Search for the cell housing the specified text and yield its (X, Y) center coordinate. 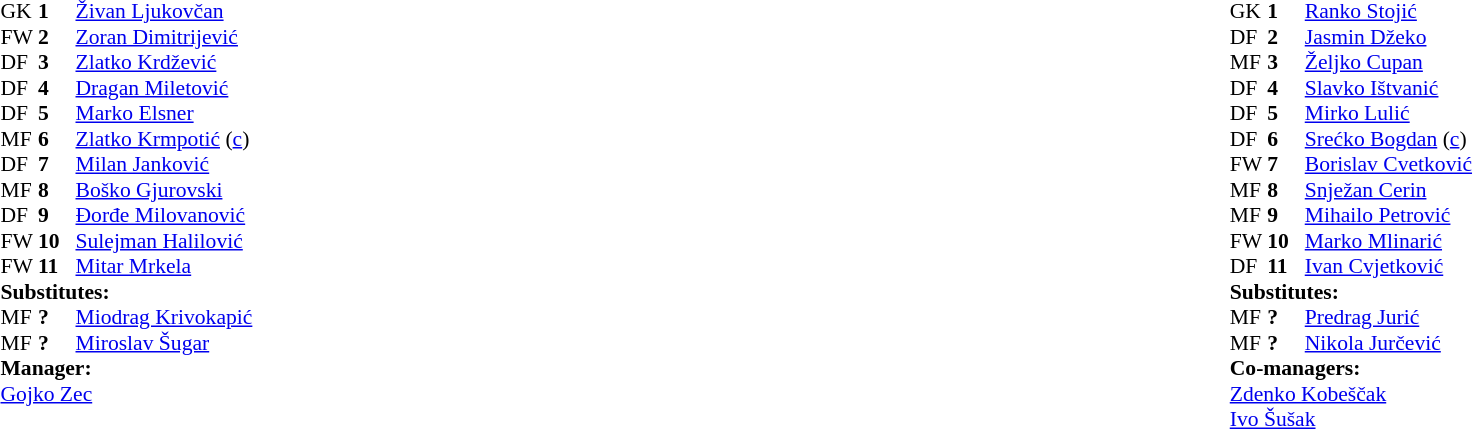
Gojko Zec (188, 394)
Sulejman Halilović (226, 241)
Substitutes: (188, 292)
Dragan Miletović (226, 88)
Miodrag Krivokapić (226, 317)
Manager: (188, 369)
Đorđe Milovanović (226, 215)
Milan Janković (226, 165)
Zlatko Krdžević (226, 63)
Zoran Dimitrijević (226, 37)
Miroslav Šugar (226, 343)
Boško Gjurovski (226, 190)
Zlatko Krmpotić (c) (226, 139)
Mitar Mrkela (226, 267)
Marko Elsner (226, 113)
